Return the [X, Y] coordinate for the center point of the cell that contains the specified text.  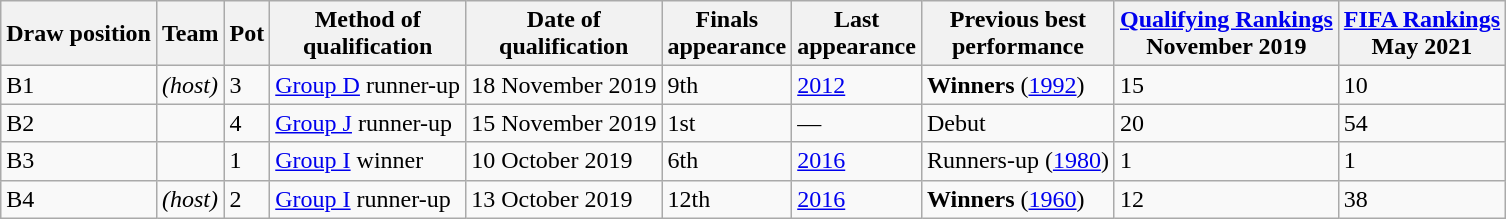
Winners (1992) [1018, 85]
2012 [857, 85]
1st [727, 123]
Date ofquali­fication [564, 34]
10 October 2019 [564, 161]
Team [190, 34]
18 November 2019 [564, 85]
B4 [79, 199]
10 [1422, 85]
Group J runner-up [368, 123]
Finalsappea­rance [727, 34]
FIFA RankingsMay 2021 [1422, 34]
4 [247, 123]
B1 [79, 85]
Pot [247, 34]
3 [247, 85]
20 [1226, 123]
— [857, 123]
54 [1422, 123]
Group I winner [368, 161]
Runners-up (1980) [1018, 161]
Previous bestperfor­mance [1018, 34]
Debut [1018, 123]
38 [1422, 199]
12 [1226, 199]
Draw posi­tion [79, 34]
B3 [79, 161]
9th [727, 85]
6th [727, 161]
Method ofquali­fication [368, 34]
Group I runner-up [368, 199]
Qualifying RankingsNovember 2019 [1226, 34]
15 [1226, 85]
B2 [79, 123]
Lastappea­rance [857, 34]
Group D runner-up [368, 85]
Winners (1960) [1018, 199]
15 November 2019 [564, 123]
2 [247, 199]
13 October 2019 [564, 199]
12th [727, 199]
